Detect which cell encompasses the target text, then output its [X, Y] center coordinate. 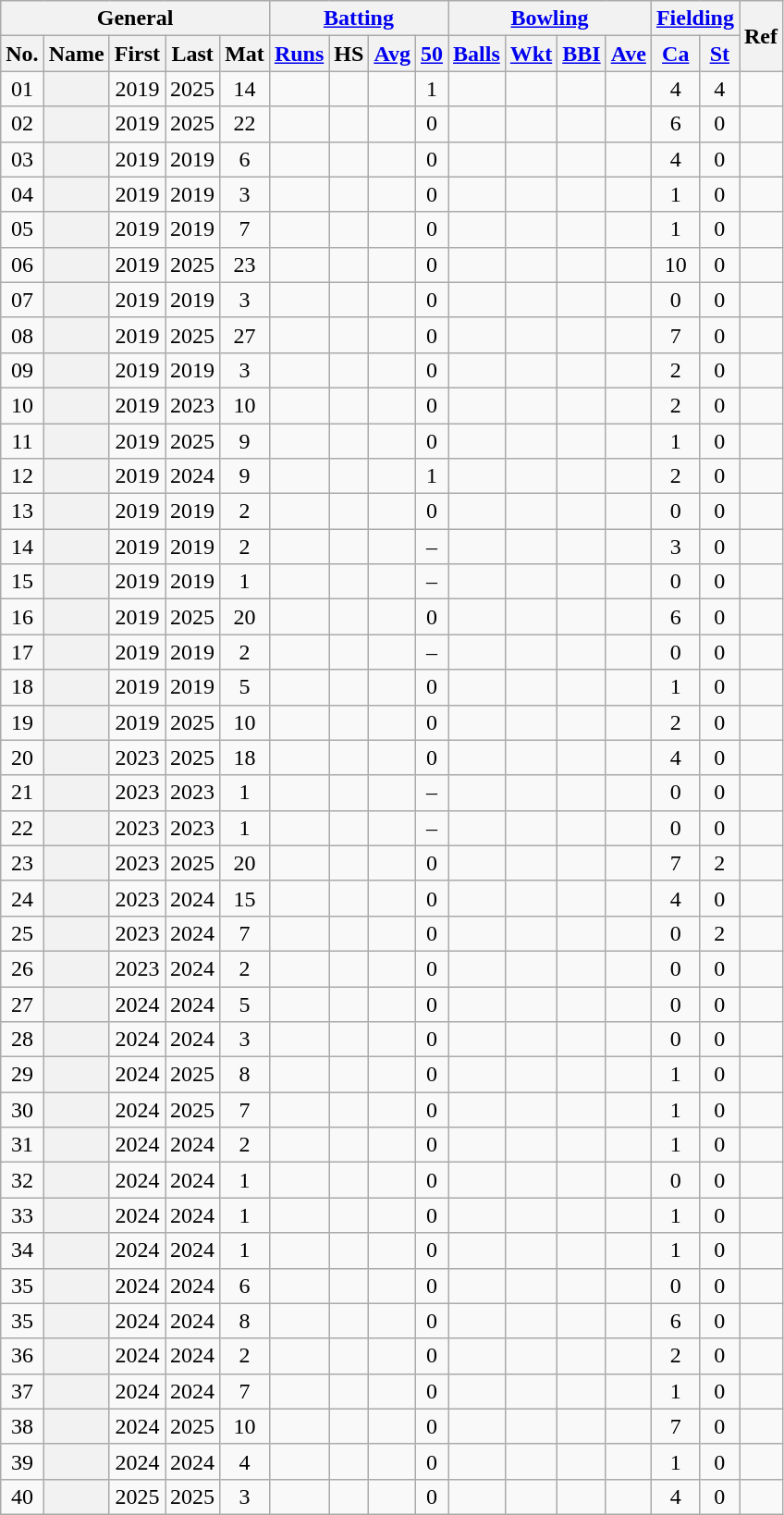
04 [22, 194]
11 [22, 441]
29 [22, 1075]
09 [22, 370]
Ref [762, 36]
Bowling [550, 18]
HS [349, 54]
Runs [299, 54]
Batting [359, 18]
21 [22, 793]
Last [192, 54]
Ca [675, 54]
30 [22, 1110]
05 [22, 229]
39 [22, 1461]
Ave [629, 54]
Balls [477, 54]
25 [22, 933]
First [137, 54]
12 [22, 476]
17 [22, 652]
02 [22, 124]
38 [22, 1426]
BBI [582, 54]
37 [22, 1391]
40 [22, 1497]
Wkt [531, 54]
Fielding [695, 18]
33 [22, 1215]
08 [22, 335]
Mat [245, 54]
26 [22, 968]
24 [22, 898]
01 [22, 89]
50 [431, 54]
03 [22, 159]
No. [22, 54]
28 [22, 1040]
32 [22, 1180]
Name [76, 54]
Avg [392, 54]
36 [22, 1356]
34 [22, 1250]
19 [22, 722]
13 [22, 511]
General [135, 18]
07 [22, 300]
16 [22, 617]
31 [22, 1145]
06 [22, 265]
St [719, 54]
